Locate the cell with the specified text and output its [X, Y] center coordinate. 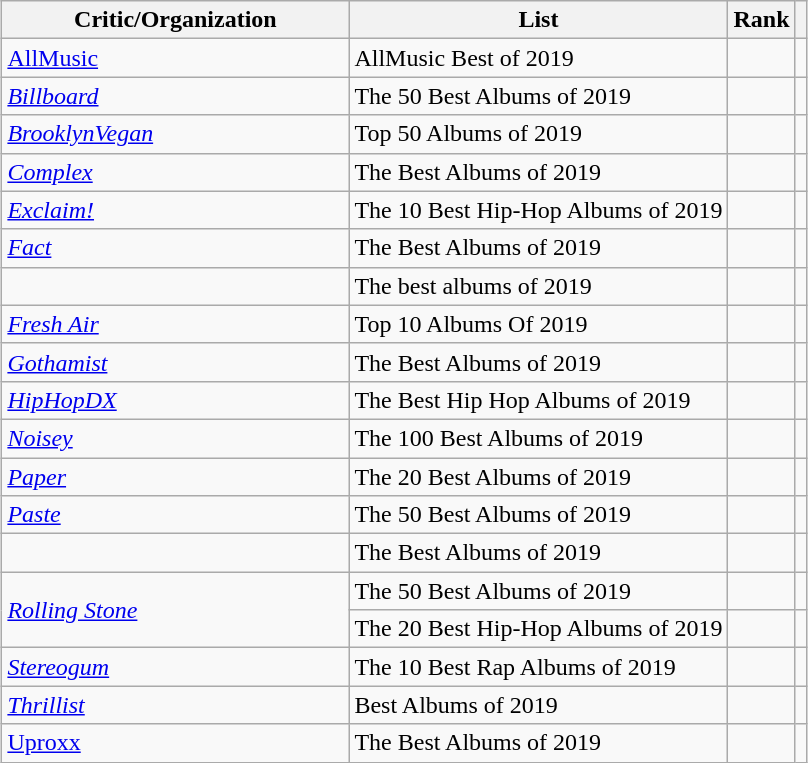
Top 50 Albums of 2019 [538, 134]
Uproxx [176, 743]
HipHopDX [176, 400]
The 100 Best Albums of 2019 [538, 438]
Best Albums of 2019 [538, 705]
Top 10 Albums Of 2019 [538, 324]
Rank [762, 20]
Paste [176, 515]
The 20 Best Hip-Hop Albums of 2019 [538, 629]
The 10 Best Rap Albums of 2019 [538, 667]
The Best Hip Hop Albums of 2019 [538, 400]
Noisey [176, 438]
BrooklynVegan [176, 134]
AllMusic [176, 58]
Complex [176, 172]
Fact [176, 248]
The 10 Best Hip-Hop Albums of 2019 [538, 210]
Critic/Organization [176, 20]
Rolling Stone [176, 610]
List [538, 20]
Stereogum [176, 667]
Fresh Air [176, 324]
The 20 Best Albums of 2019 [538, 477]
AllMusic Best of 2019 [538, 58]
Thrillist [176, 705]
Exclaim! [176, 210]
Billboard [176, 96]
Gothamist [176, 362]
Paper [176, 477]
The best albums of 2019 [538, 286]
